Return the [x, y] coordinate for the center point of the cell that contains the specified text.  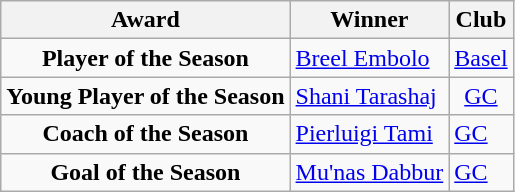
Winner [370, 20]
Young Player of the Season [146, 96]
Shani Tarashaj [370, 96]
Breel Embolo [370, 58]
Club [481, 20]
Award [146, 20]
Pierluigi Tami [370, 134]
Coach of the Season [146, 134]
Basel [481, 58]
Mu'nas Dabbur [370, 172]
Player of the Season [146, 58]
Goal of the Season [146, 172]
